Locate the cell with the specified text and output its [X, Y] center coordinate. 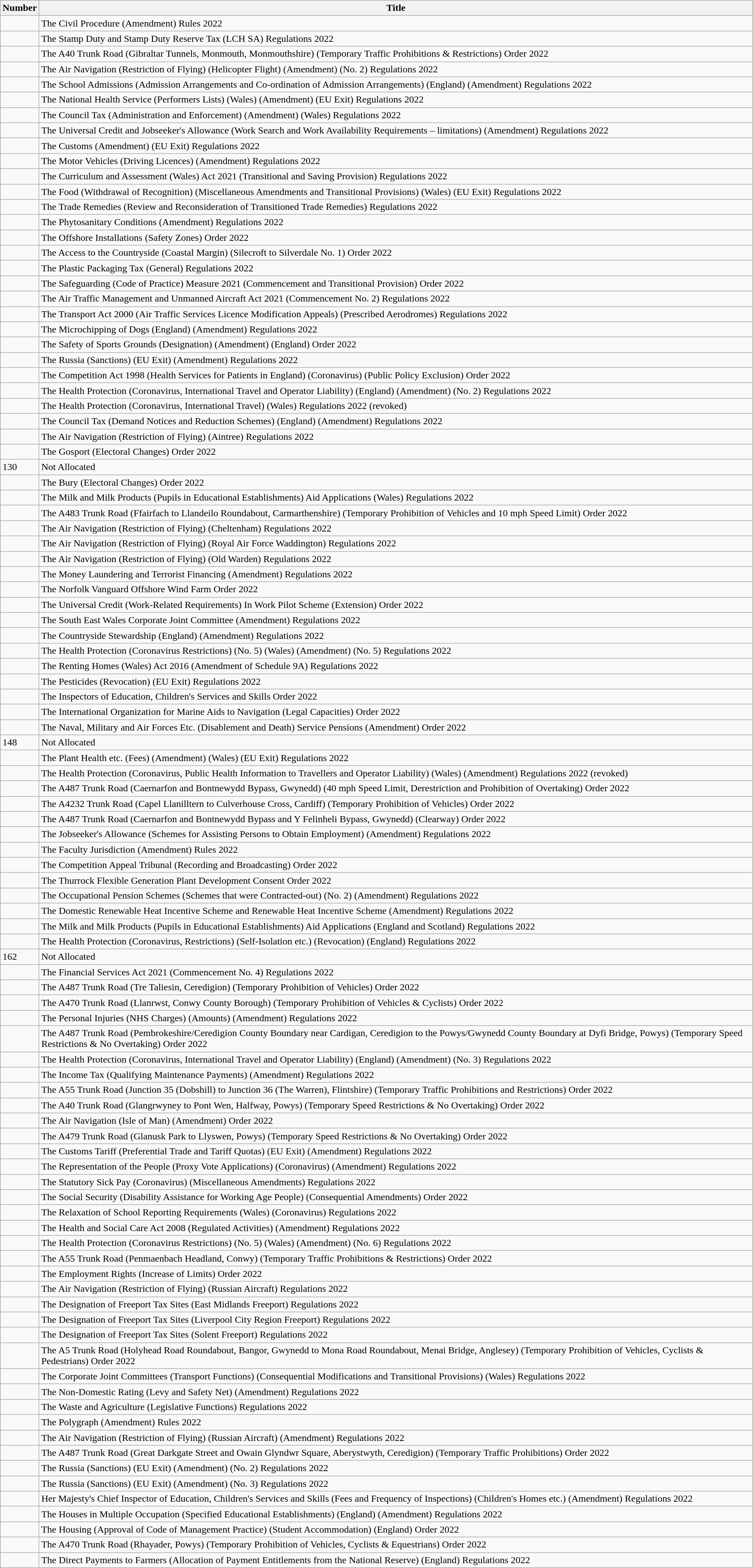
The Transport Act 2000 (Air Traffic Services Licence Modification Appeals) (Prescribed Aerodromes) Regulations 2022 [396, 314]
The Faculty Jurisdiction (Amendment) Rules 2022 [396, 850]
The Health Protection (Coronavirus Restrictions) (No. 5) (Wales) (Amendment) (No. 5) Regulations 2022 [396, 651]
The Air Navigation (Isle of Man) (Amendment) Order 2022 [396, 1121]
The Health Protection (Coronavirus, International Travel and Operator Liability) (England) (Amendment) (No. 2) Regulations 2022 [396, 390]
The Pesticides (Revocation) (EU Exit) Regulations 2022 [396, 681]
The Competition Act 1998 (Health Services for Patients in England) (Coronavirus) (Public Policy Exclusion) Order 2022 [396, 375]
The A487 Trunk Road (Great Darkgate Street and Owain Glyndwr Square, Aberystwyth, Ceredigion) (Temporary Traffic Prohibitions) Order 2022 [396, 1453]
The Universal Credit (Work-Related Requirements) In Work Pilot Scheme (Extension) Order 2022 [396, 605]
The Naval, Military and Air Forces Etc. (Disablement and Death) Service Pensions (Amendment) Order 2022 [396, 727]
The A487 Trunk Road (Caernarfon and Bontnewydd Bypass, Gwynedd) (40 mph Speed Limit, Derestriction and Prohibition of Overtaking) Order 2022 [396, 788]
The Direct Payments to Farmers (Allocation of Payment Entitlements from the National Reserve) (England) Regulations 2022 [396, 1560]
The Safety of Sports Grounds (Designation) (Amendment) (England) Order 2022 [396, 345]
The Occupational Pension Schemes (Schemes that were Contracted-out) (No. 2) (Amendment) Regulations 2022 [396, 895]
130 [20, 467]
The Safeguarding (Code of Practice) Measure 2021 (Commencement and Transitional Provision) Order 2022 [396, 283]
The Competition Appeal Tribunal (Recording and Broadcasting) Order 2022 [396, 865]
The Housing (Approval of Code of Management Practice) (Student Accommodation) (England) Order 2022 [396, 1529]
The A470 Trunk Road (Rhayader, Powys) (Temporary Prohibition of Vehicles, Cyclists & Equestrians) Order 2022 [396, 1545]
The A55 Trunk Road (Junction 35 (Dobshill) to Junction 36 (The Warren), Flintshire) (Temporary Traffic Prohibitions and Restrictions) Order 2022 [396, 1090]
The Air Navigation (Restriction of Flying) (Russian Aircraft) (Amendment) Regulations 2022 [396, 1437]
The Plant Health etc. (Fees) (Amendment) (Wales) (EU Exit) Regulations 2022 [396, 758]
The Customs Tariff (Preferential Trade and Tariff Quotas) (EU Exit) (Amendment) Regulations 2022 [396, 1151]
The A4232 Trunk Road (Capel Llanilltern to Culverhouse Cross, Cardiff) (Temporary Prohibition of Vehicles) Order 2022 [396, 804]
The Health Protection (Coronavirus, International Travel) (Wales) Regulations 2022 (revoked) [396, 406]
The Plastic Packaging Tax (General) Regulations 2022 [396, 268]
The Thurrock Flexible Generation Plant Development Consent Order 2022 [396, 880]
The A470 Trunk Road (Llanrwst, Conwy County Borough) (Temporary Prohibition of Vehicles & Cyclists) Order 2022 [396, 1003]
The Corporate Joint Committees (Transport Functions) (Consequential Modifications and Transitional Provisions) (Wales) Regulations 2022 [396, 1376]
Title [396, 8]
162 [20, 957]
The Universal Credit and Jobseeker's Allowance (Work Search and Work Availability Requirements – limitations) (Amendment) Regulations 2022 [396, 130]
The Air Navigation (Restriction of Flying) (Helicopter Flight) (Amendment) (No. 2) Regulations 2022 [396, 69]
The Health Protection (Coronavirus Restrictions) (No. 5) (Wales) (Amendment) (No. 6) Regulations 2022 [396, 1243]
The Civil Procedure (Amendment) Rules 2022 [396, 23]
The Inspectors of Education, Children's Services and Skills Order 2022 [396, 697]
The Phytosanitary Conditions (Amendment) Regulations 2022 [396, 222]
The Russia (Sanctions) (EU Exit) (Amendment) Regulations 2022 [396, 360]
The Access to the Countryside (Coastal Margin) (Silecroft to Silverdale No. 1) Order 2022 [396, 253]
The Houses in Multiple Occupation (Specified Educational Establishments) (England) (Amendment) Regulations 2022 [396, 1514]
The Polygraph (Amendment) Rules 2022 [396, 1422]
148 [20, 743]
The Milk and Milk Products (Pupils in Educational Establishments) Aid Applications (Wales) Regulations 2022 [396, 498]
The Health Protection (Coronavirus, International Travel and Operator Liability) (England) (Amendment) (No. 3) Regulations 2022 [396, 1059]
The Stamp Duty and Stamp Duty Reserve Tax (LCH SA) Regulations 2022 [396, 39]
The Employment Rights (Increase of Limits) Order 2022 [396, 1274]
The Personal Injuries (NHS Charges) (Amounts) (Amendment) Regulations 2022 [396, 1018]
The Air Navigation (Restriction of Flying) (Aintree) Regulations 2022 [396, 436]
The A487 Trunk Road (Tre Taliesin, Ceredigion) (Temporary Prohibition of Vehicles) Order 2022 [396, 987]
The A55 Trunk Road (Penmaenbach Headland, Conwy) (Temporary Traffic Prohibitions & Restrictions) Order 2022 [396, 1258]
The Renting Homes (Wales) Act 2016 (Amendment of Schedule 9A) Regulations 2022 [396, 666]
The Bury (Electoral Changes) Order 2022 [396, 482]
The A40 Trunk Road (Glangrwyney to Pont Wen, Halfway, Powys) (Temporary Speed Restrictions & No Overtaking) Order 2022 [396, 1105]
The Air Navigation (Restriction of Flying) (Russian Aircraft) Regulations 2022 [396, 1289]
The South East Wales Corporate Joint Committee (Amendment) Regulations 2022 [396, 620]
The Air Navigation (Restriction of Flying) (Old Warden) Regulations 2022 [396, 559]
The Designation of Freeport Tax Sites (Liverpool City Region Freeport) Regulations 2022 [396, 1320]
The Russia (Sanctions) (EU Exit) (Amendment) (No. 2) Regulations 2022 [396, 1468]
The Health and Social Care Act 2008 (Regulated Activities) (Amendment) Regulations 2022 [396, 1228]
The Air Navigation (Restriction of Flying) (Cheltenham) Regulations 2022 [396, 528]
The A479 Trunk Road (Glanusk Park to Llyswen, Powys) (Temporary Speed Restrictions & No Overtaking) Order 2022 [396, 1136]
The Curriculum and Assessment (Wales) Act 2021 (Transitional and Saving Provision) Regulations 2022 [396, 176]
The Designation of Freeport Tax Sites (East Midlands Freeport) Regulations 2022 [396, 1304]
The A487 Trunk Road (Caernarfon and Bontnewydd Bypass and Y Felinheli Bypass, Gwynedd) (Clearway) Order 2022 [396, 819]
The Statutory Sick Pay (Coronavirus) (Miscellaneous Amendments) Regulations 2022 [396, 1182]
The Health Protection (Coronavirus, Restrictions) (Self-Isolation etc.) (Revocation) (England) Regulations 2022 [396, 942]
The Microchipping of Dogs (England) (Amendment) Regulations 2022 [396, 329]
The Council Tax (Administration and Enforcement) (Amendment) (Wales) Regulations 2022 [396, 115]
The Relaxation of School Reporting Requirements (Wales) (Coronavirus) Regulations 2022 [396, 1213]
The Income Tax (Qualifying Maintenance Payments) (Amendment) Regulations 2022 [396, 1075]
The Offshore Installations (Safety Zones) Order 2022 [396, 238]
The Council Tax (Demand Notices and Reduction Schemes) (England) (Amendment) Regulations 2022 [396, 421]
The Motor Vehicles (Driving Licences) (Amendment) Regulations 2022 [396, 161]
The Milk and Milk Products (Pupils in Educational Establishments) Aid Applications (England and Scotland) Regulations 2022 [396, 926]
The Countryside Stewardship (England) (Amendment) Regulations 2022 [396, 635]
The National Health Service (Performers Lists) (Wales) (Amendment) (EU Exit) Regulations 2022 [396, 100]
The Customs (Amendment) (EU Exit) Regulations 2022 [396, 146]
The Social Security (Disability Assistance for Working Age People) (Consequential Amendments) Order 2022 [396, 1197]
The Designation of Freeport Tax Sites (Solent Freeport) Regulations 2022 [396, 1335]
The Trade Remedies (Review and Reconsideration of Transitioned Trade Remedies) Regulations 2022 [396, 207]
The Non-Domestic Rating (Levy and Safety Net) (Amendment) Regulations 2022 [396, 1391]
The Health Protection (Coronavirus, Public Health Information to Travellers and Operator Liability) (Wales) (Amendment) Regulations 2022 (revoked) [396, 773]
The Norfolk Vanguard Offshore Wind Farm Order 2022 [396, 589]
The Waste and Agriculture (Legislative Functions) Regulations 2022 [396, 1407]
The Russia (Sanctions) (EU Exit) (Amendment) (No. 3) Regulations 2022 [396, 1484]
The School Admissions (Admission Arrangements and Co-ordination of Admission Arrangements) (England) (Amendment) Regulations 2022 [396, 84]
The Financial Services Act 2021 (Commencement No. 4) Regulations 2022 [396, 972]
The A40 Trunk Road (Gibraltar Tunnels, Monmouth, Monmouthshire) (Temporary Traffic Prohibitions & Restrictions) Order 2022 [396, 54]
The Gosport (Electoral Changes) Order 2022 [396, 452]
The Representation of the People (Proxy Vote Applications) (Coronavirus) (Amendment) Regulations 2022 [396, 1166]
The Jobseeker's Allowance (Schemes for Assisting Persons to Obtain Employment) (Amendment) Regulations 2022 [396, 834]
The Air Navigation (Restriction of Flying) (Royal Air Force Waddington) Regulations 2022 [396, 544]
The Food (Withdrawal of Recognition) (Miscellaneous Amendments and Transitional Provisions) (Wales) (EU Exit) Regulations 2022 [396, 192]
Number [20, 8]
The Money Laundering and Terrorist Financing (Amendment) Regulations 2022 [396, 574]
The Domestic Renewable Heat Incentive Scheme and Renewable Heat Incentive Scheme (Amendment) Regulations 2022 [396, 911]
The International Organization for Marine Aids to Navigation (Legal Capacities) Order 2022 [396, 712]
The A483 Trunk Road (Ffairfach to Llandeilo Roundabout, Carmarthenshire) (Temporary Prohibition of Vehicles and 10 mph Speed Limit) Order 2022 [396, 513]
The Air Traffic Management and Unmanned Aircraft Act 2021 (Commencement No. 2) Regulations 2022 [396, 299]
